Return the (X, Y) coordinate for the center point of the cell that contains the specified text.  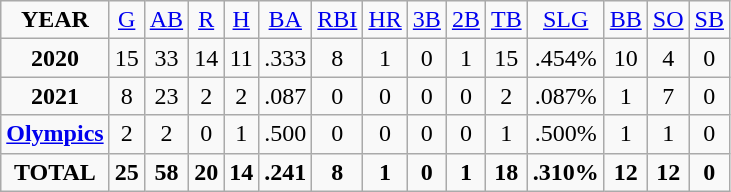
18 (506, 172)
11 (242, 58)
33 (166, 58)
20 (206, 172)
.500% (566, 134)
58 (166, 172)
Olympics (55, 134)
BB (626, 20)
10 (626, 58)
.500 (286, 134)
.087% (566, 96)
4 (668, 58)
2021 (55, 96)
.454% (566, 58)
SO (668, 20)
SB (709, 20)
.333 (286, 58)
7 (668, 96)
.241 (286, 172)
R (206, 20)
25 (126, 172)
BA (286, 20)
.087 (286, 96)
H (242, 20)
TOTAL (55, 172)
AB (166, 20)
2020 (55, 58)
RBI (338, 20)
3B (426, 20)
.310% (566, 172)
TB (506, 20)
HR (385, 20)
YEAR (55, 20)
G (126, 20)
2B (466, 20)
23 (166, 96)
SLG (566, 20)
